Scan for the cell matching the given text and deliver its [X, Y] coordinate at center. 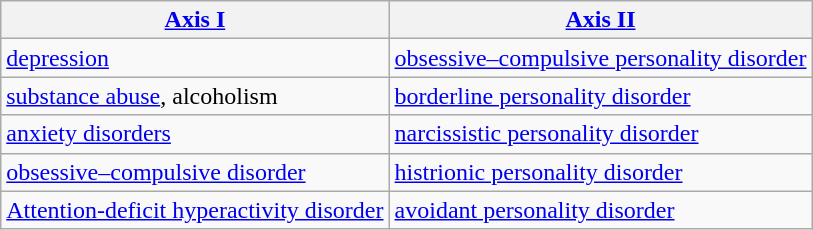
Axis II [600, 20]
substance abuse, alcoholism [195, 96]
borderline personality disorder [600, 96]
avoidant personality disorder [600, 210]
depression [195, 58]
anxiety disorders [195, 134]
histrionic personality disorder [600, 172]
Attention-deficit hyperactivity disorder [195, 210]
obsessive–compulsive disorder [195, 172]
Axis I [195, 20]
narcissistic personality disorder [600, 134]
obsessive–compulsive personality disorder [600, 58]
